Find where the given text appears and provide that cell's center as (x, y) coordinate. 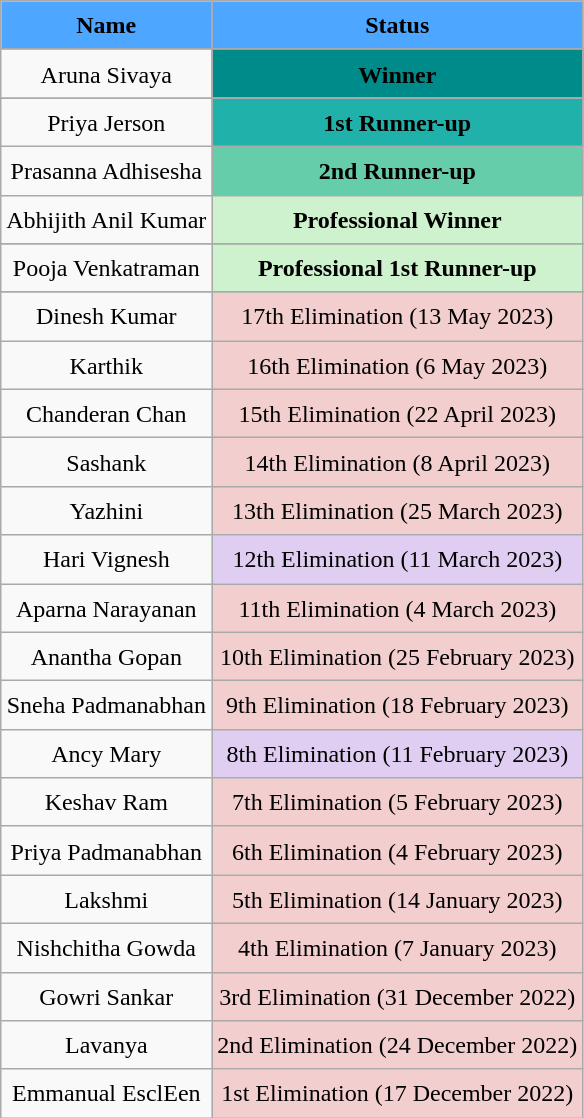
Emmanual EsclEen (106, 1094)
1st Runner-up (398, 122)
2nd Runner-up (398, 170)
Winner (398, 74)
15th Elimination (22 April 2023) (398, 414)
6th Elimination (4 February 2023) (398, 850)
Prasanna Adhisesha (106, 170)
9th Elimination (18 February 2023) (398, 706)
Aruna Sivaya (106, 74)
1st Elimination (17 December 2022) (398, 1094)
Chanderan Chan (106, 414)
Professional Winner (398, 220)
Keshav Ram (106, 802)
Anantha Gopan (106, 656)
8th Elimination (11 February 2023) (398, 754)
Gowri Sankar (106, 996)
14th Elimination (8 April 2023) (398, 462)
Nishchitha Gowda (106, 948)
Lakshmi (106, 900)
Status (398, 26)
12th Elimination (11 March 2023) (398, 560)
3rd Elimination (31 December 2022) (398, 996)
4th Elimination (7 January 2023) (398, 948)
17th Elimination (13 May 2023) (398, 316)
5th Elimination (14 January 2023) (398, 900)
Aparna Narayanan (106, 608)
7th Elimination (5 February 2023) (398, 802)
Abhijith Anil Kumar (106, 220)
Pooja Venkatraman (106, 268)
16th Elimination (6 May 2023) (398, 366)
Priya Padmanabhan (106, 850)
Priya Jerson (106, 122)
Yazhini (106, 510)
11th Elimination (4 March 2023) (398, 608)
10th Elimination (25 February 2023) (398, 656)
Karthik (106, 366)
Name (106, 26)
Ancy Mary (106, 754)
Lavanya (106, 1046)
Sneha Padmanabhan (106, 706)
2nd Elimination (24 December 2022) (398, 1046)
Dinesh Kumar (106, 316)
Sashank (106, 462)
Professional 1st Runner-up (398, 268)
Hari Vignesh (106, 560)
13th Elimination (25 March 2023) (398, 510)
